Search for the cell housing the specified text and yield its (X, Y) center coordinate. 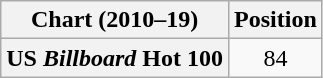
Chart (2010–19) (115, 20)
84 (276, 58)
US Billboard Hot 100 (115, 58)
Position (276, 20)
